For the text-containing cell, return its midpoint in [X, Y] coordinate format. 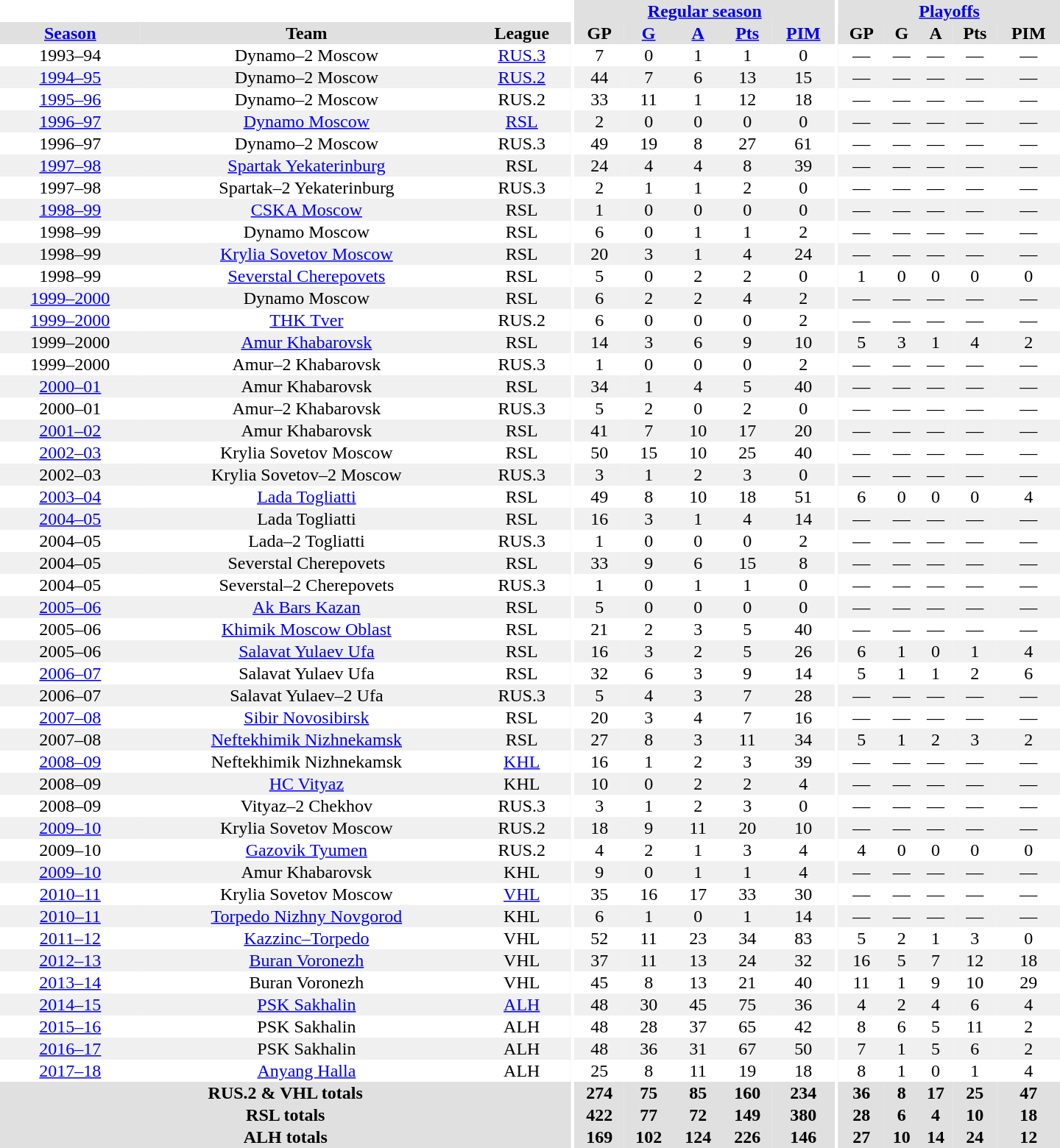
41 [599, 431]
Regular season [705, 11]
26 [804, 651]
Team [306, 33]
44 [599, 77]
Torpedo Nizhny Novgorod [306, 916]
23 [698, 938]
35 [599, 894]
1995–96 [71, 99]
47 [1028, 1093]
146 [804, 1137]
51 [804, 497]
52 [599, 938]
Playoffs [950, 11]
274 [599, 1093]
Khimik Moscow Oblast [306, 629]
Anyang Halla [306, 1071]
2013–14 [71, 982]
2012–13 [71, 960]
ALH totals [286, 1137]
149 [748, 1115]
Gazovik Tyumen [306, 850]
Krylia Sovetov–2 Moscow [306, 475]
29 [1028, 982]
234 [804, 1093]
RUS.2 & VHL totals [286, 1093]
League [521, 33]
85 [698, 1093]
RSL totals [286, 1115]
102 [649, 1137]
CSKA Moscow [306, 210]
Spartak Yekaterinburg [306, 166]
72 [698, 1115]
124 [698, 1137]
Ak Bars Kazan [306, 607]
Sibir Novosibirsk [306, 717]
Vityaz–2 Chekhov [306, 806]
2011–12 [71, 938]
2016–17 [71, 1049]
Spartak–2 Yekaterinburg [306, 188]
Severstal–2 Cherepovets [306, 585]
THK Tver [306, 320]
Season [71, 33]
42 [804, 1027]
1994–95 [71, 77]
2001–02 [71, 431]
380 [804, 1115]
226 [748, 1137]
169 [599, 1137]
2003–04 [71, 497]
Salavat Yulaev–2 Ufa [306, 695]
2014–15 [71, 1005]
2015–16 [71, 1027]
160 [748, 1093]
Kazzinc–Torpedo [306, 938]
1993–94 [71, 55]
2017–18 [71, 1071]
83 [804, 938]
61 [804, 143]
Lada–2 Togliatti [306, 541]
31 [698, 1049]
422 [599, 1115]
HC Vityaz [306, 784]
67 [748, 1049]
77 [649, 1115]
65 [748, 1027]
